Scan for the cell matching the given text and deliver its (x, y) coordinate at center. 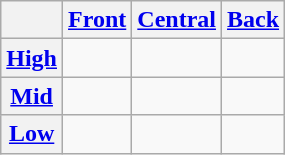
Low (32, 134)
High (32, 58)
Central (177, 20)
Front (98, 20)
Back (254, 20)
Mid (32, 96)
